Capture the cell that displays the provided text and extract its (X, Y) central coordinate. 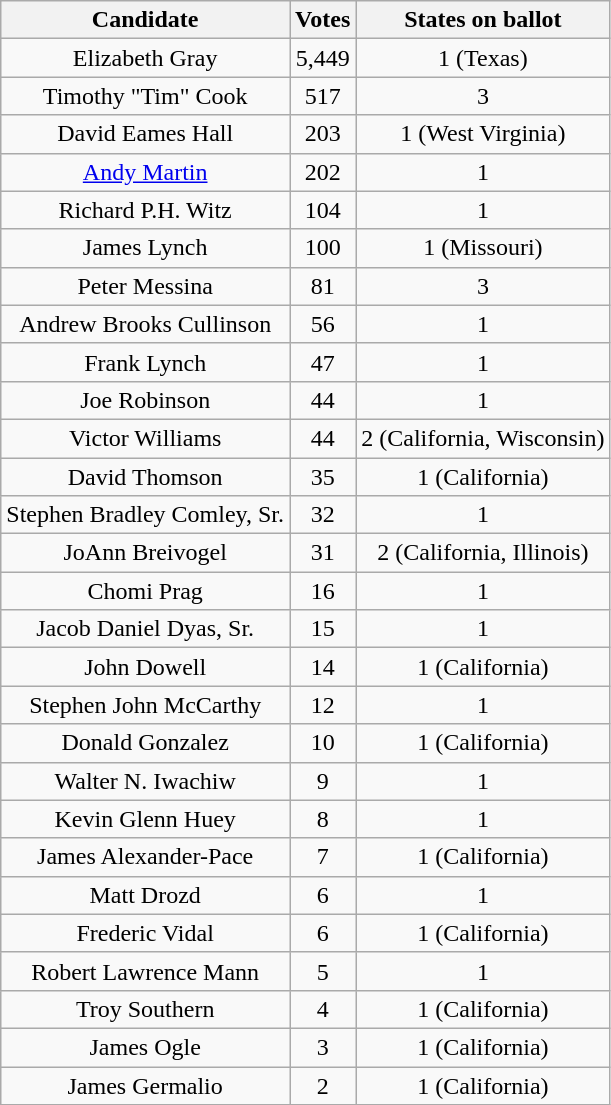
David Eames Hall (146, 134)
Timothy "Tim" Cook (146, 96)
517 (323, 96)
2 (323, 1085)
81 (323, 286)
David Thomson (146, 477)
10 (323, 743)
5 (323, 971)
35 (323, 477)
Walter N. Iwachiw (146, 781)
Kevin Glenn Huey (146, 819)
Andrew Brooks Cullinson (146, 324)
Troy Southern (146, 1009)
Joe Robinson (146, 400)
100 (323, 248)
Chomi Prag (146, 591)
16 (323, 591)
Matt Drozd (146, 895)
8 (323, 819)
104 (323, 210)
Robert Lawrence Mann (146, 971)
5,449 (323, 58)
Peter Messina (146, 286)
Stephen John McCarthy (146, 705)
Votes (323, 20)
9 (323, 781)
1 (Missouri) (483, 248)
31 (323, 553)
Stephen Bradley Comley, Sr. (146, 515)
James Alexander-Pace (146, 857)
John Dowell (146, 667)
Frank Lynch (146, 362)
Elizabeth Gray (146, 58)
Frederic Vidal (146, 933)
James Lynch (146, 248)
James Germalio (146, 1085)
47 (323, 362)
32 (323, 515)
Richard P.H. Witz (146, 210)
Donald Gonzalez (146, 743)
2 (California, Illinois) (483, 553)
14 (323, 667)
States on ballot (483, 20)
12 (323, 705)
JoAnn Breivogel (146, 553)
2 (California, Wisconsin) (483, 438)
202 (323, 172)
1 (Texas) (483, 58)
Candidate (146, 20)
Victor Williams (146, 438)
4 (323, 1009)
56 (323, 324)
Andy Martin (146, 172)
Jacob Daniel Dyas, Sr. (146, 629)
7 (323, 857)
James Ogle (146, 1047)
15 (323, 629)
1 (West Virginia) (483, 134)
203 (323, 134)
